Detect which cell encompasses the target text, then output its [x, y] center coordinate. 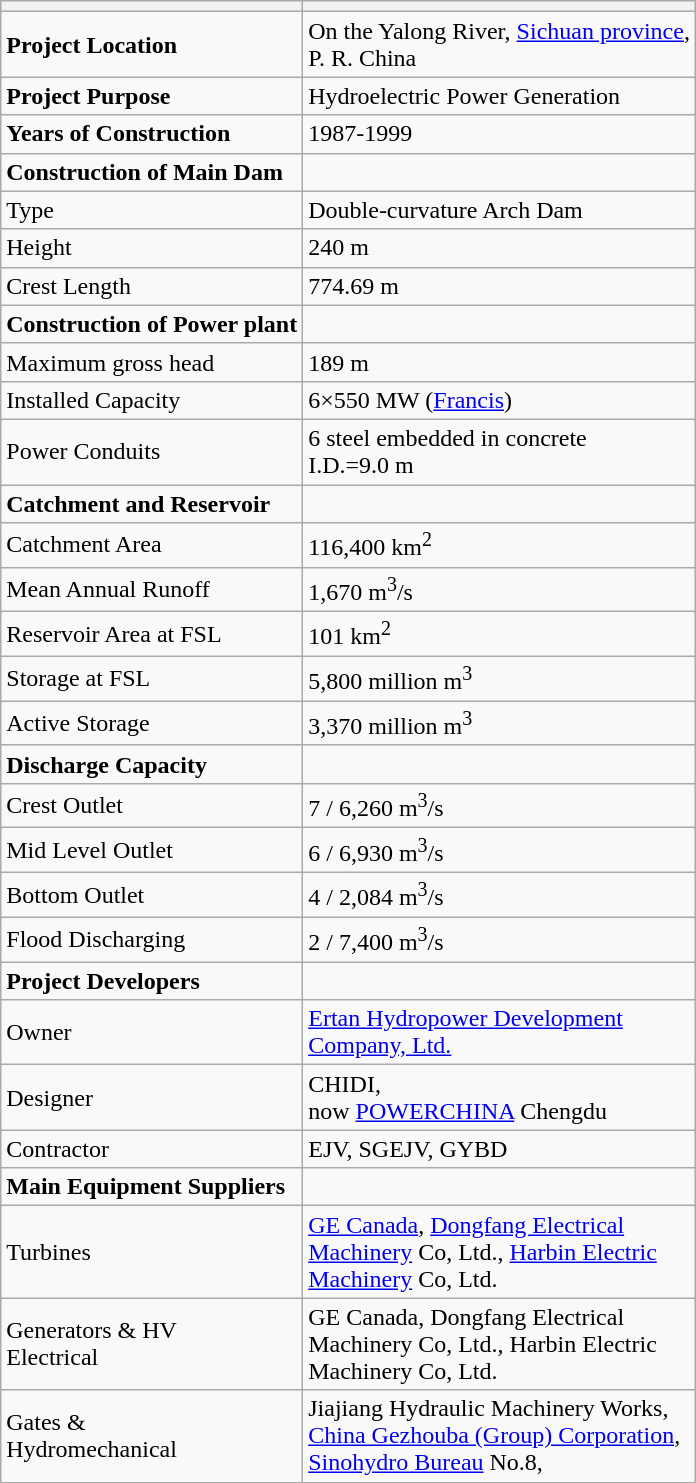
Project Location [152, 44]
Main Equipment Suppliers [152, 1187]
Project Developers [152, 981]
Height [152, 248]
6 / 6,930 m3/s [500, 850]
Jiajiang Hydraulic Machinery Works,China Gezhouba (Group) Corporation,Sinohydro Bureau No.8, [500, 1436]
Mid Level Outlet [152, 850]
Construction of Main Dam [152, 172]
1,670 m3/s [500, 590]
Discharge Capacity [152, 764]
Construction of Power plant [152, 324]
EJV, SGEJV, GYBD [500, 1149]
5,800 million m3 [500, 678]
Power Conduits [152, 452]
116,400 km2 [500, 546]
Years of Construction [152, 134]
Gates &Hydromechanical [152, 1436]
Active Storage [152, 724]
Owner [152, 1032]
2 / 7,400 m3/s [500, 940]
Designer [152, 1098]
Crest Length [152, 286]
Project Purpose [152, 96]
Catchment and Reservoir [152, 503]
CHIDI,now POWERCHINA Chengdu [500, 1098]
Contractor [152, 1149]
Ertan Hydropower DevelopmentCompany, Ltd. [500, 1032]
Double-curvature Arch Dam [500, 210]
Maximum gross head [152, 362]
Generators & HVElectrical [152, 1344]
Flood Discharging [152, 940]
189 m [500, 362]
Storage at FSL [152, 678]
6 steel embedded in concreteI.D.=9.0 m [500, 452]
3,370 million m3 [500, 724]
Bottom Outlet [152, 896]
Turbines [152, 1252]
6×550 MW (Francis) [500, 400]
On the Yalong River, Sichuan province,P. R. China [500, 44]
Crest Outlet [152, 806]
101 km2 [500, 634]
Catchment Area [152, 546]
774.69 m [500, 286]
7 / 6,260 m3/s [500, 806]
Type [152, 210]
Reservoir Area at FSL [152, 634]
4 / 2,084 m3/s [500, 896]
1987-1999 [500, 134]
Hydroelectric Power Generation [500, 96]
Mean Annual Runoff [152, 590]
240 m [500, 248]
Installed Capacity [152, 400]
